From the cell containing the given text, extract its center point as (x, y) coordinate. 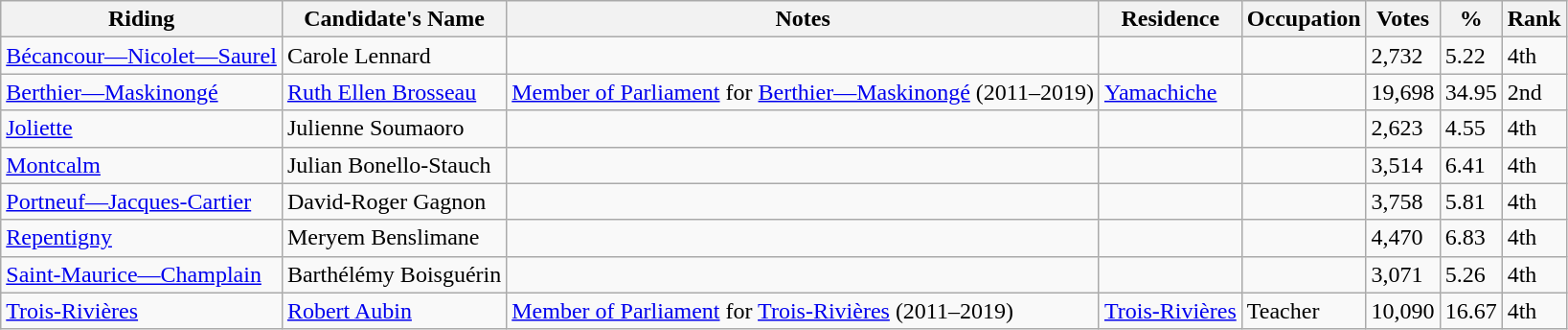
3,071 (1402, 274)
Montcalm (142, 165)
Residence (1170, 19)
Robert Aubin (394, 311)
David-Roger Gagnon (394, 201)
2,623 (1402, 129)
4.55 (1471, 129)
Rank (1534, 19)
Occupation (1304, 19)
Yamachiche (1170, 92)
16.67 (1471, 311)
Berthier—Maskinongé (142, 92)
Votes (1402, 19)
Ruth Ellen Brosseau (394, 92)
5.26 (1471, 274)
4,470 (1402, 238)
% (1471, 19)
Member of Parliament for Trois-Rivières (2011–2019) (803, 311)
6.83 (1471, 238)
Portneuf—Jacques-Cartier (142, 201)
Saint-Maurice—Champlain (142, 274)
Julian Bonello-Stauch (394, 165)
Joliette (142, 129)
Julienne Soumaoro (394, 129)
3,514 (1402, 165)
6.41 (1471, 165)
Barthélémy Boisguérin (394, 274)
Notes (803, 19)
Repentigny (142, 238)
Riding (142, 19)
Carole Lennard (394, 56)
10,090 (1402, 311)
5.81 (1471, 201)
5.22 (1471, 56)
2nd (1534, 92)
19,698 (1402, 92)
Candidate's Name (394, 19)
Teacher (1304, 311)
Member of Parliament for Berthier—Maskinongé (2011–2019) (803, 92)
Meryem Benslimane (394, 238)
34.95 (1471, 92)
3,758 (1402, 201)
2,732 (1402, 56)
Bécancour—Nicolet—Saurel (142, 56)
